Pinpoint the cell where the given text exists, returning its [x, y] midpoint coordinate. 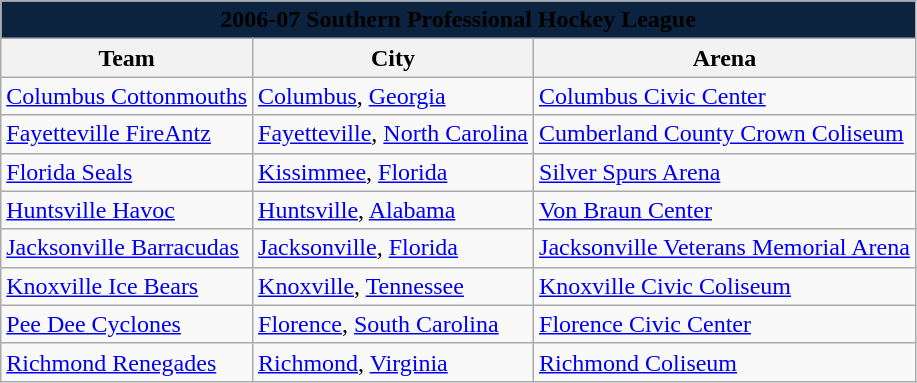
Jacksonville, Florida [394, 248]
Huntsville, Alabama [394, 210]
Florence Civic Center [725, 324]
Fayetteville FireAntz [127, 134]
City [394, 58]
Von Braun Center [725, 210]
Knoxville Civic Coliseum [725, 286]
Knoxville Ice Bears [127, 286]
Knoxville, Tennessee [394, 286]
Kissimmee, Florida [394, 172]
Columbus Civic Center [725, 96]
Richmond, Virginia [394, 362]
Richmond Coliseum [725, 362]
Huntsville Havoc [127, 210]
Columbus, Georgia [394, 96]
Silver Spurs Arena [725, 172]
Team [127, 58]
Richmond Renegades [127, 362]
Fayetteville, North Carolina [394, 134]
Cumberland County Crown Coliseum [725, 134]
Pee Dee Cyclones [127, 324]
Florida Seals [127, 172]
2006-07 Southern Professional Hockey League [458, 20]
Florence, South Carolina [394, 324]
Jacksonville Veterans Memorial Arena [725, 248]
Columbus Cottonmouths [127, 96]
Jacksonville Barracudas [127, 248]
Arena [725, 58]
